Output the [x, y] coordinate of the center of the cell containing the given text.  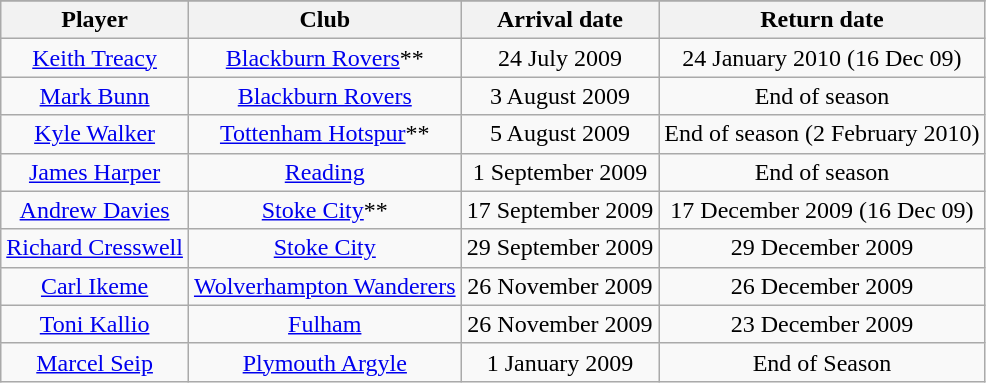
End of season (2 February 2010) [822, 134]
24 January 2010 (16 Dec 09) [822, 58]
Player [95, 20]
29 December 2009 [822, 248]
Marcel Seip [95, 362]
Tottenham Hotspur** [324, 134]
Kyle Walker [95, 134]
Fulham [324, 324]
17 September 2009 [560, 210]
Return date [822, 20]
Stoke City [324, 248]
Wolverhampton Wanderers [324, 286]
Reading [324, 172]
1 September 2009 [560, 172]
Plymouth Argyle [324, 362]
24 July 2009 [560, 58]
Blackburn Rovers** [324, 58]
26 December 2009 [822, 286]
Andrew Davies [95, 210]
3 August 2009 [560, 96]
James Harper [95, 172]
29 September 2009 [560, 248]
Blackburn Rovers [324, 96]
Club [324, 20]
5 August 2009 [560, 134]
1 January 2009 [560, 362]
Carl Ikeme [95, 286]
Richard Cresswell [95, 248]
Arrival date [560, 20]
Keith Treacy [95, 58]
End of Season [822, 362]
17 December 2009 (16 Dec 09) [822, 210]
Mark Bunn [95, 96]
Toni Kallio [95, 324]
Stoke City** [324, 210]
23 December 2009 [822, 324]
